Return the (x, y) coordinate for the center point of the cell that contains the specified text.  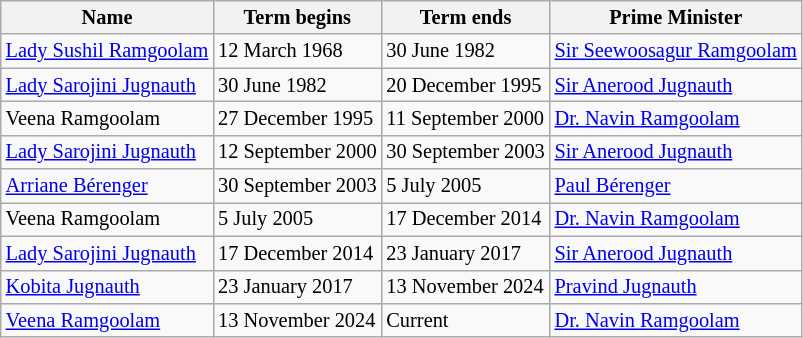
Current (465, 320)
11 September 2000 (465, 118)
27 December 1995 (297, 118)
Lady Sushil Ramgoolam (107, 51)
Sir Seewoosagur Ramgoolam (676, 51)
Term ends (465, 17)
12 September 2000 (297, 152)
Kobita Jugnauth (107, 287)
Prime Minister (676, 17)
Term begins (297, 17)
12 March 1968 (297, 51)
Paul Bérenger (676, 186)
20 December 1995 (465, 85)
Pravind Jugnauth (676, 287)
Arriane Bérenger (107, 186)
Name (107, 17)
